Capture the cell that displays the provided text and extract its (X, Y) central coordinate. 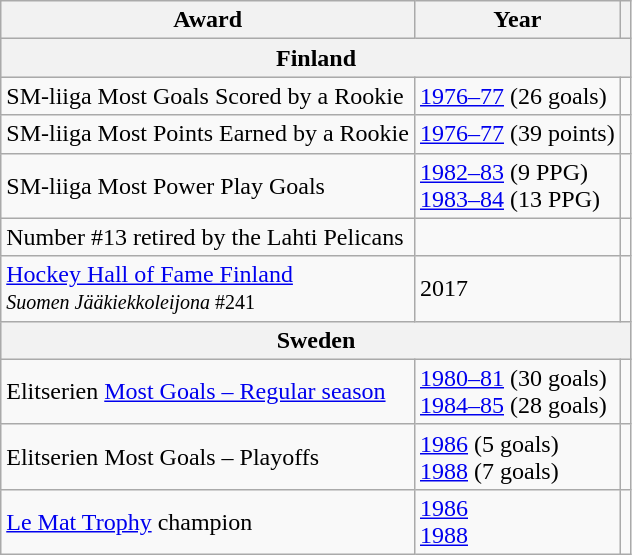
2017 (517, 288)
1982–83 (9 PPG)1983–84 (13 PPG) (517, 186)
Sweden (316, 340)
Elitserien Most Goals – Regular season (208, 392)
Year (517, 20)
1986 (5 goals)1988 (7 goals) (517, 456)
SM-liiga Most Power Play Goals (208, 186)
1976–77 (39 points) (517, 134)
Le Mat Trophy champion (208, 522)
Hockey Hall of Fame FinlandSuomen Jääkiekkoleijona #241 (208, 288)
SM-liiga Most Goals Scored by a Rookie (208, 96)
1980–81 (30 goals)1984–85 (28 goals) (517, 392)
19861988 (517, 522)
SM-liiga Most Points Earned by a Rookie (208, 134)
Finland (316, 58)
1976–77 (26 goals) (517, 96)
Elitserien Most Goals – Playoffs (208, 456)
Number #13 retired by the Lahti Pelicans (208, 237)
Award (208, 20)
